Detect which cell encompasses the target text, then output its (x, y) center coordinate. 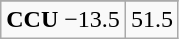
CCU −13.5 (64, 20)
51.5 (152, 20)
